Extract the [X, Y] coordinate from the center of the cell holding the provided text.  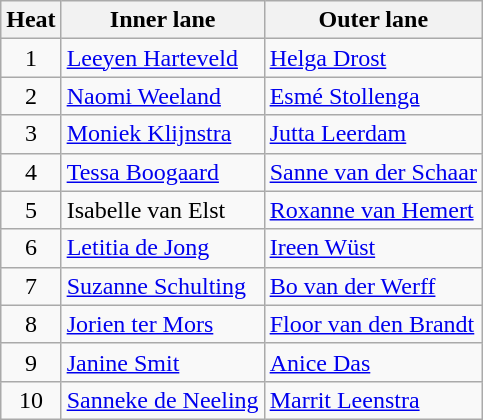
Naomi Weeland [162, 96]
8 [31, 324]
7 [31, 286]
Sanneke de Neeling [162, 400]
5 [31, 210]
9 [31, 362]
Ireen Wüst [373, 248]
Moniek Klijnstra [162, 134]
Jorien ter Mors [162, 324]
6 [31, 248]
Esmé Stollenga [373, 96]
Letitia de Jong [162, 248]
Janine Smit [162, 362]
Sanne van der Schaar [373, 172]
Inner lane [162, 20]
10 [31, 400]
Roxanne van Hemert [373, 210]
Floor van den Brandt [373, 324]
Tessa Boogaard [162, 172]
Helga Drost [373, 58]
Bo van der Werff [373, 286]
3 [31, 134]
1 [31, 58]
Anice Das [373, 362]
Outer lane [373, 20]
4 [31, 172]
Heat [31, 20]
Marrit Leenstra [373, 400]
Jutta Leerdam [373, 134]
2 [31, 96]
Suzanne Schulting [162, 286]
Isabelle van Elst [162, 210]
Leeyen Harteveld [162, 58]
